Return the (x, y) coordinate for the center point of the cell that contains the specified text.  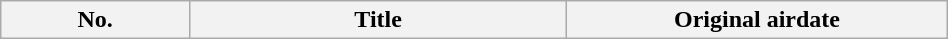
Title (378, 20)
Original airdate (757, 20)
No. (96, 20)
